Locate the cell with the specified text and output its [x, y] center coordinate. 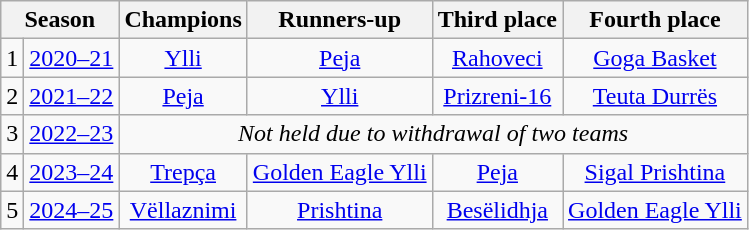
5 [12, 210]
Besëlidhja [497, 210]
2022–23 [72, 134]
1 [12, 58]
Trepça [183, 172]
Goga Basket [656, 58]
2023–24 [72, 172]
2020–21 [72, 58]
Teuta Durrës [656, 96]
2021–22 [72, 96]
Prizreni-16 [497, 96]
Vëllaznimi [183, 210]
Sigal Prishtina [656, 172]
Champions [183, 20]
Season [60, 20]
2024–25 [72, 210]
4 [12, 172]
Prishtina [340, 210]
3 [12, 134]
Rahoveci [497, 58]
Not held due to withdrawal of two teams [433, 134]
2 [12, 96]
Fourth place [656, 20]
Third place [497, 20]
Runners-up [340, 20]
